For the text-containing cell, return its midpoint in (x, y) coordinate format. 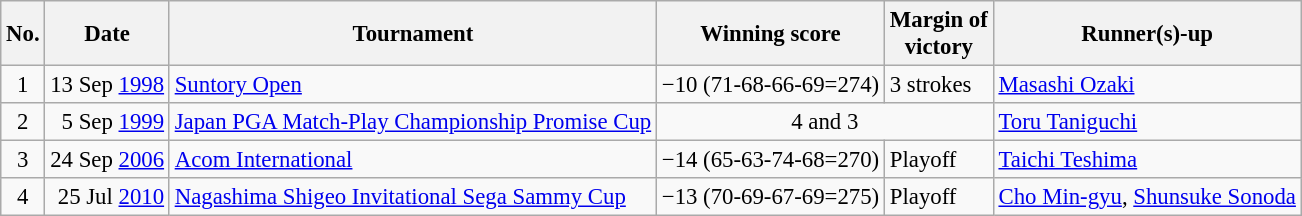
4 (23, 197)
1 (23, 85)
Date (107, 34)
Taichi Teshima (1147, 160)
Winning score (770, 34)
Masashi Ozaki (1147, 85)
Toru Taniguchi (1147, 122)
Tournament (412, 34)
Acom International (412, 160)
Nagashima Shigeo Invitational Sega Sammy Cup (412, 197)
Runner(s)-up (1147, 34)
13 Sep 1998 (107, 85)
25 Jul 2010 (107, 197)
Cho Min-gyu, Shunsuke Sonoda (1147, 197)
No. (23, 34)
Suntory Open (412, 85)
4 and 3 (824, 122)
−13 (70-69-67-69=275) (770, 197)
3 (23, 160)
24 Sep 2006 (107, 160)
Japan PGA Match-Play Championship Promise Cup (412, 122)
5 Sep 1999 (107, 122)
−14 (65-63-74-68=270) (770, 160)
Margin ofvictory (938, 34)
3 strokes (938, 85)
2 (23, 122)
−10 (71-68-66-69=274) (770, 85)
